Search for the cell housing the specified text and yield its (x, y) center coordinate. 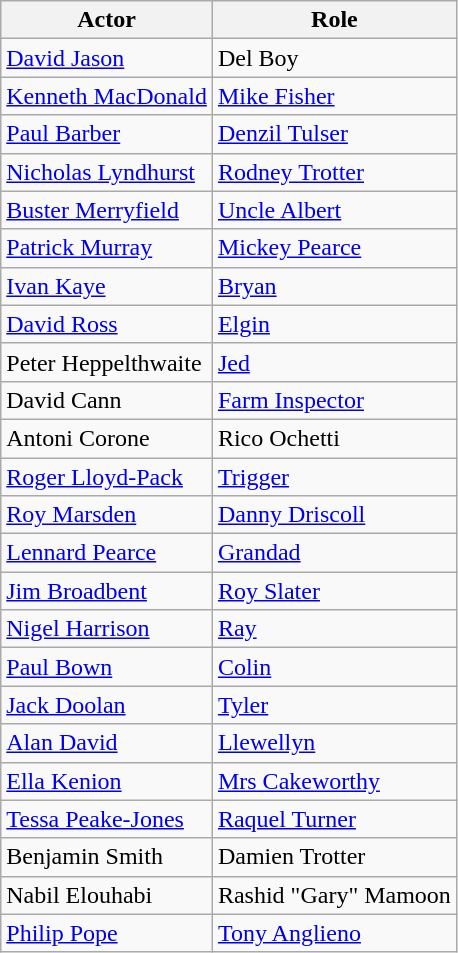
Damien Trotter (334, 857)
Roger Lloyd-Pack (107, 477)
Mike Fisher (334, 96)
Paul Bown (107, 667)
Alan David (107, 743)
Antoni Corone (107, 438)
Rodney Trotter (334, 172)
Roy Slater (334, 591)
Trigger (334, 477)
Rico Ochetti (334, 438)
Rashid "Gary" Mamoon (334, 895)
Nabil Elouhabi (107, 895)
Uncle Albert (334, 210)
Llewellyn (334, 743)
Tyler (334, 705)
David Jason (107, 58)
Mrs Cakeworthy (334, 781)
Jed (334, 362)
Roy Marsden (107, 515)
Danny Driscoll (334, 515)
Nicholas Lyndhurst (107, 172)
Benjamin Smith (107, 857)
Nigel Harrison (107, 629)
Del Boy (334, 58)
Colin (334, 667)
Philip Pope (107, 933)
Actor (107, 20)
Denzil Tulser (334, 134)
Ella Kenion (107, 781)
Paul Barber (107, 134)
Raquel Turner (334, 819)
Grandad (334, 553)
Role (334, 20)
Farm Inspector (334, 400)
Tessa Peake-Jones (107, 819)
David Ross (107, 324)
Elgin (334, 324)
Peter Heppelthwaite (107, 362)
Kenneth MacDonald (107, 96)
Buster Merryfield (107, 210)
Mickey Pearce (334, 248)
Tony Anglieno (334, 933)
David Cann (107, 400)
Ivan Kaye (107, 286)
Jim Broadbent (107, 591)
Lennard Pearce (107, 553)
Ray (334, 629)
Jack Doolan (107, 705)
Bryan (334, 286)
Patrick Murray (107, 248)
